Determine the (x, y) coordinate at the center of the cell enclosing the given text.  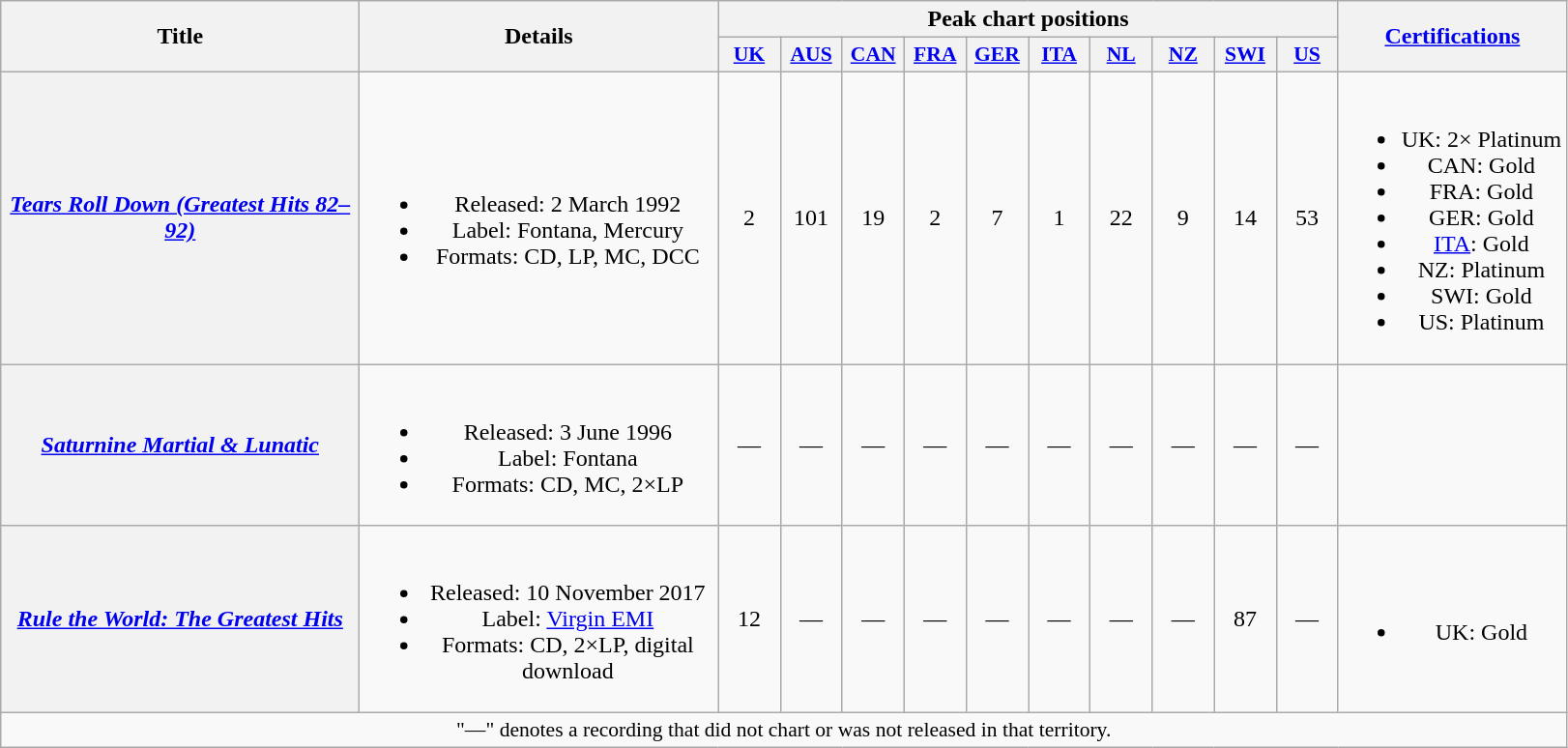
9 (1183, 217)
UK (749, 55)
19 (873, 217)
101 (811, 217)
GER (997, 55)
UK: 2× PlatinumCAN: GoldFRA: GoldGER: GoldITA: GoldNZ: PlatinumSWI: GoldUS: Platinum (1452, 217)
7 (997, 217)
FRA (935, 55)
Released: 2 March 1992Label: Fontana, MercuryFormats: CD, LP, MC, DCC (539, 217)
CAN (873, 55)
NZ (1183, 55)
Tears Roll Down (Greatest Hits 82–92) (180, 217)
AUS (811, 55)
1 (1060, 217)
"—" denotes a recording that did not chart or was not released in that territory. (784, 731)
UK: Gold (1452, 619)
Title (180, 37)
12 (749, 619)
53 (1307, 217)
Released: 3 June 1996Label: FontanaFormats: CD, MC, 2×LP (539, 445)
Saturnine Martial & Lunatic (180, 445)
Rule the World: The Greatest Hits (180, 619)
87 (1245, 619)
Certifications (1452, 37)
ITA (1060, 55)
14 (1245, 217)
Details (539, 37)
SWI (1245, 55)
22 (1121, 217)
NL (1121, 55)
US (1307, 55)
Released: 10 November 2017Label: Virgin EMIFormats: CD, 2×LP, digital download (539, 619)
Peak chart positions (1029, 19)
